Capture the cell that displays the provided text and extract its [X, Y] central coordinate. 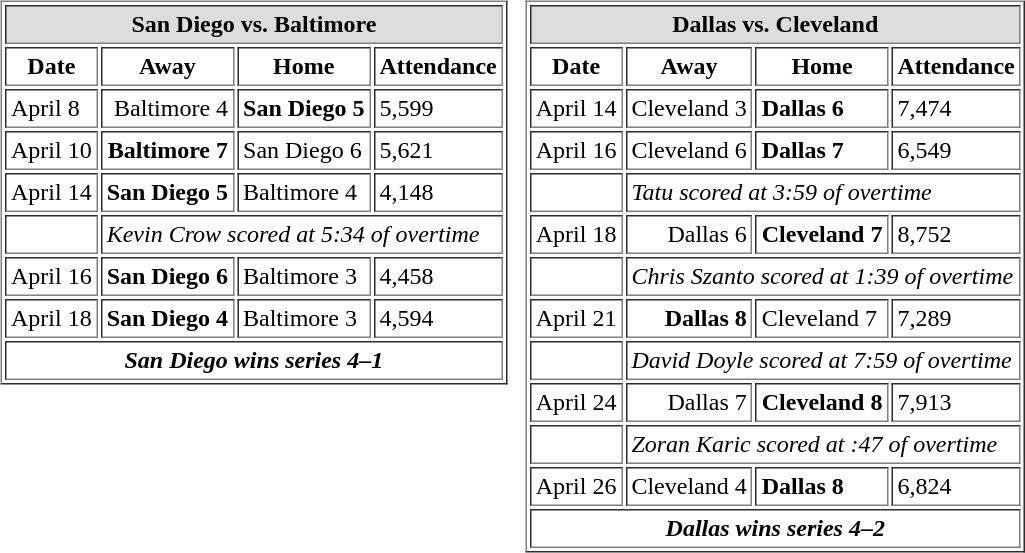
Cleveland 3 [688, 108]
San Diego wins series 4–1 [254, 360]
April 10 [52, 150]
April 24 [576, 402]
April 8 [52, 108]
Cleveland 8 [822, 402]
San Diego 4 [168, 318]
April 21 [576, 318]
4,458 [438, 276]
Baltimore 7 [168, 150]
Dallas wins series 4–2 [776, 528]
6,549 [956, 150]
Chris Szanto scored at 1:39 of overtime [822, 276]
5,621 [438, 150]
David Doyle scored at 7:59 of overtime [822, 360]
6,824 [956, 486]
5,599 [438, 108]
4,594 [438, 318]
Tatu scored at 3:59 of overtime [822, 192]
April 26 [576, 486]
8,752 [956, 234]
7,913 [956, 402]
4,148 [438, 192]
Dallas vs. Cleveland [776, 24]
7,289 [956, 318]
7,474 [956, 108]
San Diego vs. Baltimore [254, 24]
Cleveland 4 [688, 486]
Kevin Crow scored at 5:34 of overtime [302, 234]
Zoran Karic scored at :47 of overtime [822, 444]
Cleveland 6 [688, 150]
